Detect which cell encompasses the target text, then output its [X, Y] center coordinate. 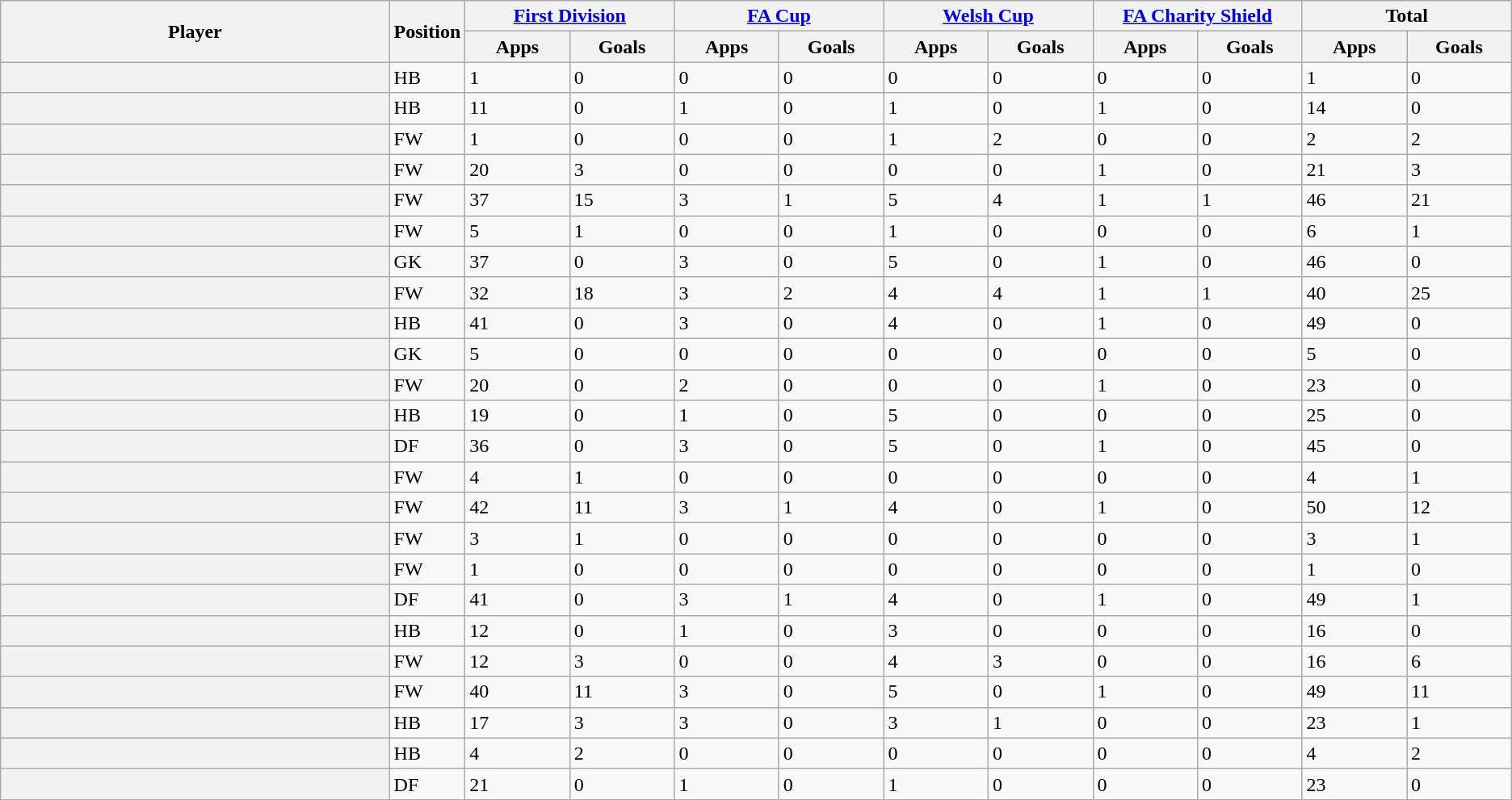
19 [517, 416]
Welsh Cup [989, 16]
14 [1354, 108]
45 [1354, 446]
17 [517, 723]
First Division [570, 16]
FA Cup [779, 16]
Position [427, 31]
36 [517, 446]
Total [1407, 16]
42 [517, 508]
32 [517, 292]
15 [622, 200]
18 [622, 292]
Player [195, 31]
FA Charity Shield [1197, 16]
50 [1354, 508]
